Extract the (X, Y) coordinate from the center of the cell holding the provided text.  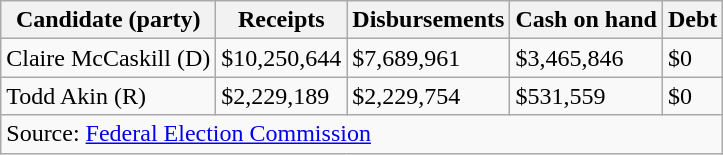
$7,689,961 (428, 58)
Debt (692, 20)
Candidate (party) (108, 20)
Todd Akin (R) (108, 96)
$10,250,644 (282, 58)
Source: Federal Election Commission (362, 134)
Receipts (282, 20)
Cash on hand (586, 20)
$3,465,846 (586, 58)
$2,229,754 (428, 96)
Disbursements (428, 20)
Claire McCaskill (D) (108, 58)
$2,229,189 (282, 96)
$531,559 (586, 96)
